Output the (x, y) coordinate of the center of the cell containing the given text.  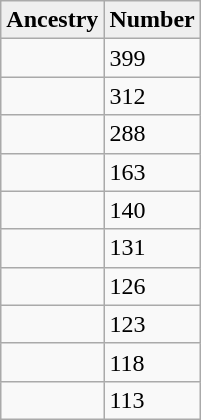
123 (152, 324)
140 (152, 210)
399 (152, 58)
288 (152, 134)
Ancestry (52, 20)
131 (152, 248)
Number (152, 20)
126 (152, 286)
163 (152, 172)
113 (152, 400)
118 (152, 362)
312 (152, 96)
